For the text-containing cell, return its midpoint in [X, Y] coordinate format. 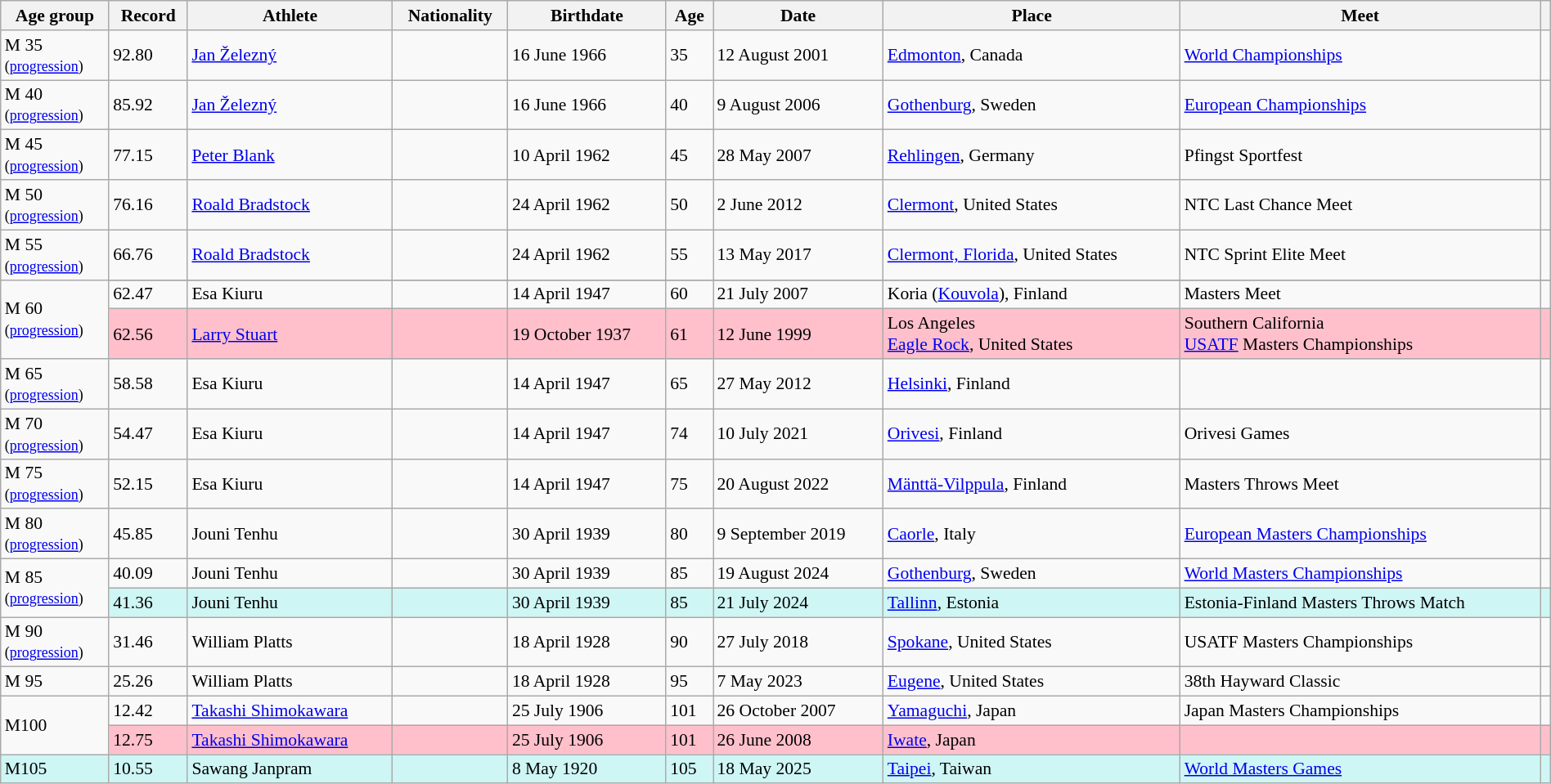
Nationality [450, 16]
10.55 [148, 769]
90 [689, 643]
M100 [55, 726]
M 60 (progression) [55, 319]
Sawang Janpram [290, 769]
Helsinki, Finland [1032, 384]
55 [689, 255]
77.15 [148, 155]
35 [689, 56]
75 [689, 484]
85.92 [148, 105]
Taipei, Taiwan [1032, 769]
Age group [55, 16]
M 90 (progression) [55, 643]
Eugene, United States [1032, 682]
M 50 (progression) [55, 204]
12.75 [148, 740]
21 July 2007 [798, 294]
Los AngelesEagle Rock, United States [1032, 334]
European Championships [1360, 105]
19 October 1937 [587, 334]
Pfingst Sportfest [1360, 155]
2 June 2012 [798, 204]
Masters Meet [1360, 294]
76.16 [148, 204]
Iwate, Japan [1032, 740]
Japan Masters Championships [1360, 711]
USATF Masters Championships [1360, 643]
Place [1032, 16]
European Masters Championships [1360, 535]
M 80 (progression) [55, 535]
92.80 [148, 56]
45.85 [148, 535]
9 August 2006 [798, 105]
World Championships [1360, 56]
M 75 (progression) [55, 484]
Yamaguchi, Japan [1032, 711]
7 May 2023 [798, 682]
M 65 (progression) [55, 384]
Rehlingen, Germany [1032, 155]
Estonia-Finland Masters Throws Match [1360, 603]
NTC Last Chance Meet [1360, 204]
40.09 [148, 574]
31.46 [148, 643]
M 85 (progression) [55, 589]
8 May 1920 [587, 769]
Masters Throws Meet [1360, 484]
Mänttä-Vilppula, Finland [1032, 484]
12.42 [148, 711]
World Masters Championships [1360, 574]
NTC Sprint Elite Meet [1360, 255]
Larry Stuart [290, 334]
Peter Blank [290, 155]
12 June 1999 [798, 334]
26 June 2008 [798, 740]
26 October 2007 [798, 711]
61 [689, 334]
Athlete [290, 16]
50 [689, 204]
20 August 2022 [798, 484]
38th Hayward Classic [1360, 682]
52.15 [148, 484]
Edmonton, Canada [1032, 56]
95 [689, 682]
66.76 [148, 255]
60 [689, 294]
Date [798, 16]
40 [689, 105]
62.47 [148, 294]
19 August 2024 [798, 574]
10 July 2021 [798, 433]
Age [689, 16]
M 45 (progression) [55, 155]
18 May 2025 [798, 769]
Orivesi, Finland [1032, 433]
105 [689, 769]
9 September 2019 [798, 535]
65 [689, 384]
21 July 2024 [798, 603]
58.58 [148, 384]
25.26 [148, 682]
74 [689, 433]
12 August 2001 [798, 56]
Birthdate [587, 16]
10 April 1962 [587, 155]
M 70 (progression) [55, 433]
Koria (Kouvola), Finland [1032, 294]
Southern CaliforniaUSATF Masters Championships [1360, 334]
62.56 [148, 334]
Orivesi Games [1360, 433]
Tallinn, Estonia [1032, 603]
Spokane, United States [1032, 643]
Caorle, Italy [1032, 535]
Meet [1360, 16]
M 40 (progression) [55, 105]
M 35 (progression) [55, 56]
Clermont, Florida, United States [1032, 255]
80 [689, 535]
54.47 [148, 433]
41.36 [148, 603]
27 May 2012 [798, 384]
28 May 2007 [798, 155]
27 July 2018 [798, 643]
M105 [55, 769]
Record [148, 16]
13 May 2017 [798, 255]
M 95 [55, 682]
45 [689, 155]
World Masters Games [1360, 769]
Clermont, United States [1032, 204]
M 55 (progression) [55, 255]
